Search for the cell housing the specified text and yield its (X, Y) center coordinate. 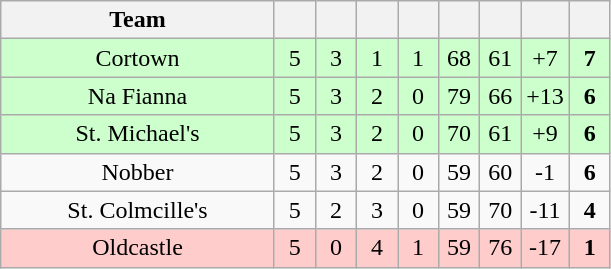
66 (500, 96)
Oldcastle (138, 248)
-1 (546, 172)
St. Colmcille's (138, 210)
60 (500, 172)
Na Fianna (138, 96)
68 (460, 58)
+9 (546, 134)
76 (500, 248)
+13 (546, 96)
7 (590, 58)
-11 (546, 210)
-17 (546, 248)
Nobber (138, 172)
+7 (546, 58)
St. Michael's (138, 134)
Team (138, 20)
79 (460, 96)
Cortown (138, 58)
